For the text-containing cell, return its midpoint in [X, Y] coordinate format. 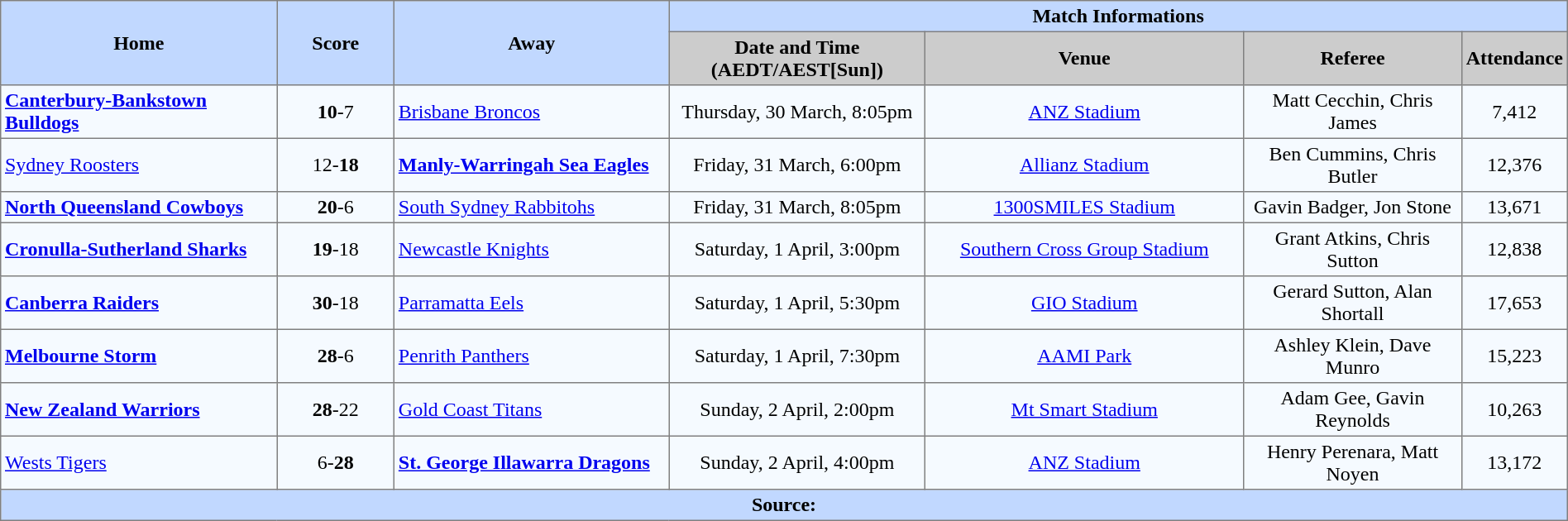
St. George Illawarra Dragons [532, 462]
Melbourne Storm [139, 356]
Date and Time (AEDT/AEST[Sun]) [797, 58]
Ashley Klein, Dave Munro [1353, 356]
Referee [1353, 58]
Wests Tigers [139, 462]
AAMI Park [1085, 356]
Sydney Roosters [139, 165]
10,263 [1514, 409]
19-18 [336, 249]
Friday, 31 March, 6:00pm [797, 165]
Henry Perenara, Matt Noyen [1353, 462]
New Zealand Warriors [139, 409]
Gerard Sutton, Alan Shortall [1353, 303]
Saturday, 1 April, 3:00pm [797, 249]
10-7 [336, 112]
Venue [1085, 58]
Mt Smart Stadium [1085, 409]
Allianz Stadium [1085, 165]
Saturday, 1 April, 5:30pm [797, 303]
Cronulla-Sutherland Sharks [139, 249]
Manly-Warringah Sea Eagles [532, 165]
20-6 [336, 208]
Thursday, 30 March, 8:05pm [797, 112]
12,838 [1514, 249]
Canterbury-Bankstown Bulldogs [139, 112]
Grant Atkins, Chris Sutton [1353, 249]
17,653 [1514, 303]
Adam Gee, Gavin Reynolds [1353, 409]
Saturday, 1 April, 7:30pm [797, 356]
30-18 [336, 303]
Brisbane Broncos [532, 112]
South Sydney Rabbitohs [532, 208]
Friday, 31 March, 8:05pm [797, 208]
Southern Cross Group Stadium [1085, 249]
Ben Cummins, Chris Butler [1353, 165]
GIO Stadium [1085, 303]
Home [139, 43]
North Queensland Cowboys [139, 208]
Penrith Panthers [532, 356]
Gavin Badger, Jon Stone [1353, 208]
12,376 [1514, 165]
13,172 [1514, 462]
28-22 [336, 409]
Match Informations [1118, 17]
Newcastle Knights [532, 249]
Gold Coast Titans [532, 409]
Source: [784, 505]
Away [532, 43]
12-18 [336, 165]
7,412 [1514, 112]
Canberra Raiders [139, 303]
Sunday, 2 April, 2:00pm [797, 409]
Sunday, 2 April, 4:00pm [797, 462]
Matt Cecchin, Chris James [1353, 112]
15,223 [1514, 356]
13,671 [1514, 208]
6-28 [336, 462]
Score [336, 43]
Parramatta Eels [532, 303]
Attendance [1514, 58]
28-6 [336, 356]
1300SMILES Stadium [1085, 208]
